Output the [X, Y] coordinate of the center of the cell containing the given text.  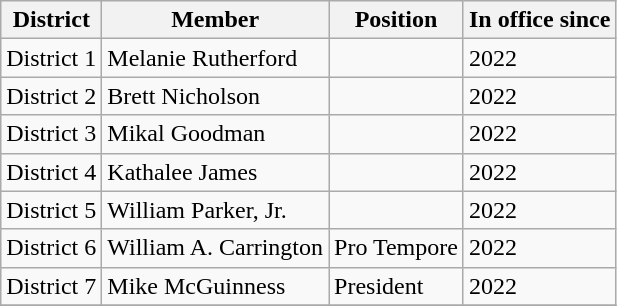
President [396, 286]
Brett Nicholson [216, 96]
Mike McGuinness [216, 286]
District 1 [52, 58]
Mikal Goodman [216, 134]
District 5 [52, 210]
District 2 [52, 96]
Pro Tempore [396, 248]
District 7 [52, 286]
Position [396, 20]
District 4 [52, 172]
In office since [539, 20]
District 3 [52, 134]
Melanie Rutherford [216, 58]
District 6 [52, 248]
Member [216, 20]
District [52, 20]
Kathalee James [216, 172]
William A. Carrington [216, 248]
William Parker, Jr. [216, 210]
